Pinpoint the cell where the given text exists, returning its (x, y) midpoint coordinate. 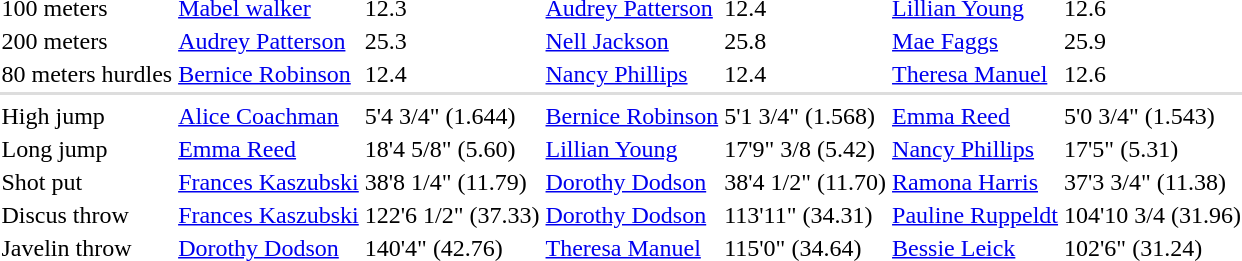
5'1 3/4" (1.568) (806, 116)
Alice Coachman (269, 116)
Discus throw (87, 215)
122'6 1/2" (37.33) (452, 215)
Theresa Manuel (976, 74)
Pauline Ruppeldt (976, 215)
Shot put (87, 182)
200 meters (87, 41)
17'9" 3/8 (5.42) (806, 149)
25.3 (452, 41)
113'11" (34.31) (806, 215)
Mae Faggs (976, 41)
Long jump (87, 149)
Nell Jackson (632, 41)
38'8 1/4" (11.79) (452, 182)
Ramona Harris (976, 182)
Lillian Young (632, 149)
38'4 1/2" (11.70) (806, 182)
5'4 3/4" (1.644) (452, 116)
80 meters hurdles (87, 74)
Audrey Patterson (269, 41)
High jump (87, 116)
18'4 5/8" (5.60) (452, 149)
25.8 (806, 41)
